From the cell containing the given text, extract its center point as [x, y] coordinate. 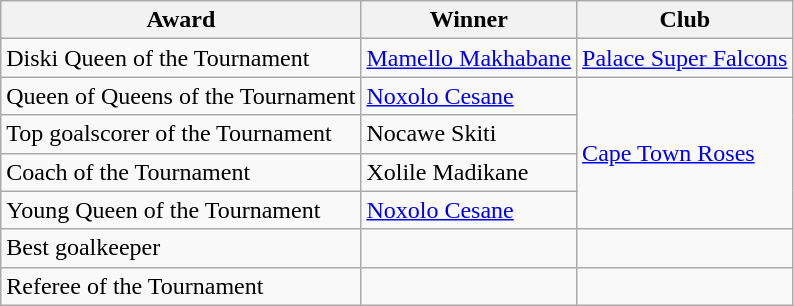
Referee of the Tournament [181, 286]
Xolile Madikane [469, 172]
Diski Queen of the Tournament [181, 58]
Queen of Queens of the Tournament [181, 96]
Club [685, 20]
Mamello Makhabane [469, 58]
Best goalkeeper [181, 248]
Award [181, 20]
Cape Town Roses [685, 153]
Young Queen of the Tournament [181, 210]
Coach of the Tournament [181, 172]
Winner [469, 20]
Nocawe Skiti [469, 134]
Top goalscorer of the Tournament [181, 134]
Palace Super Falcons [685, 58]
